Capture the cell that displays the provided text and extract its (X, Y) central coordinate. 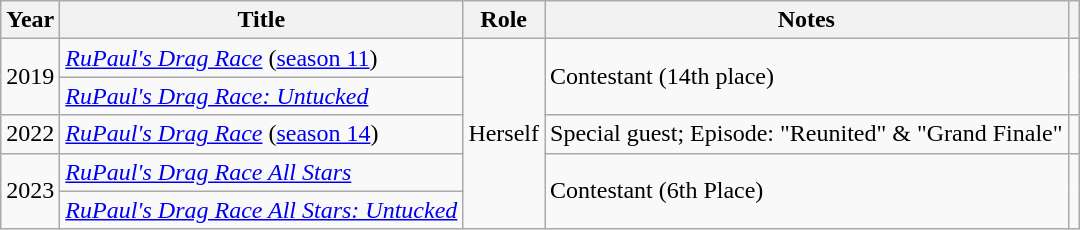
Herself (504, 134)
RuPaul's Drag Race: Untucked (262, 96)
2023 (30, 191)
Title (262, 20)
2019 (30, 77)
Special guest; Episode: "Reunited" & "Grand Finale" (807, 134)
Contestant (6th Place) (807, 191)
RuPaul's Drag Race (season 11) (262, 58)
Year (30, 20)
RuPaul's Drag Race All Stars (262, 172)
Notes (807, 20)
RuPaul's Drag Race All Stars: Untucked (262, 210)
Role (504, 20)
2022 (30, 134)
Contestant (14th place) (807, 77)
RuPaul's Drag Race (season 14) (262, 134)
